Return the (x, y) coordinate for the center point of the cell that contains the specified text.  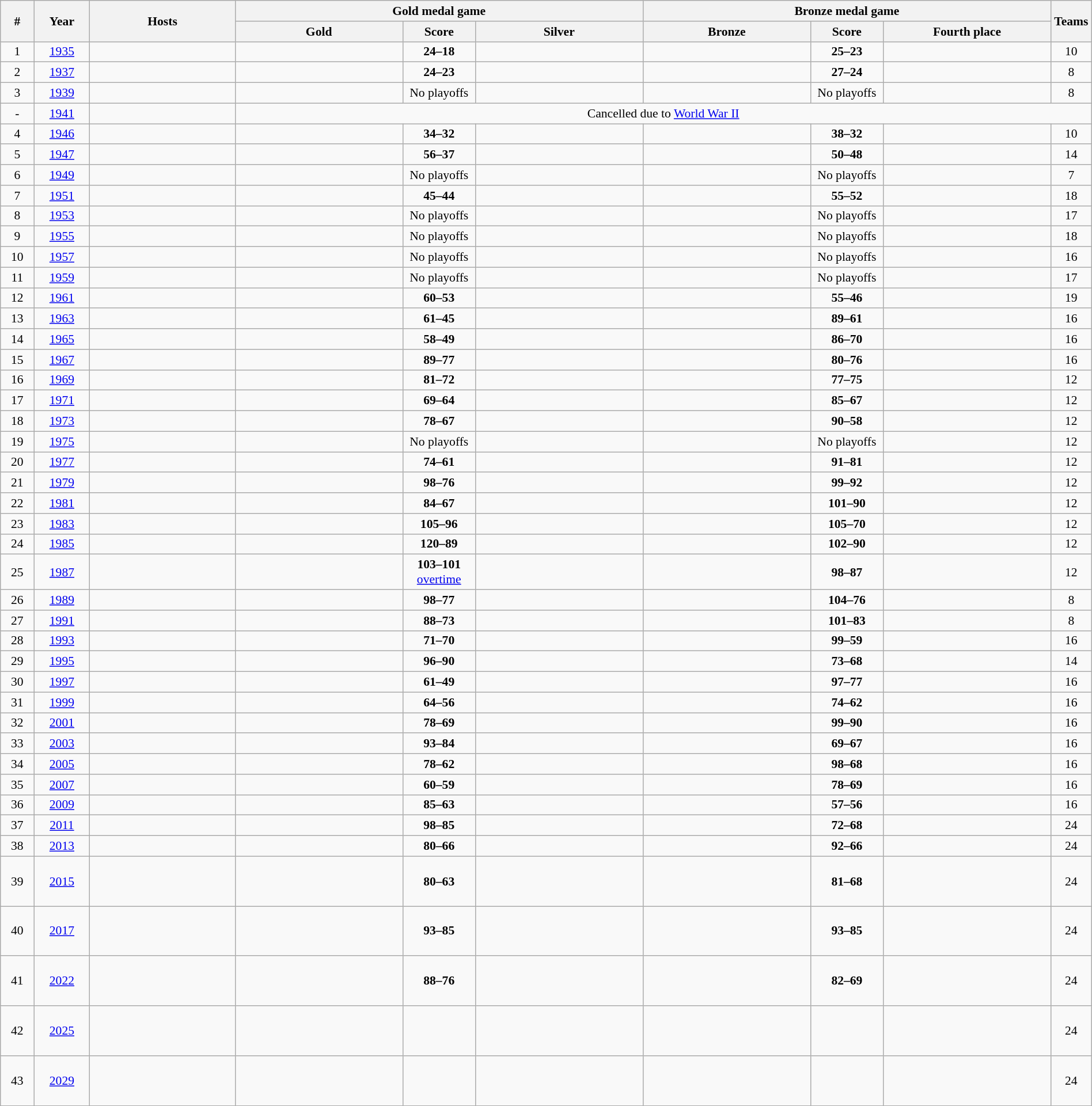
97–77 (847, 682)
72–68 (847, 826)
1946 (62, 134)
85–67 (847, 401)
102–90 (847, 544)
40 (17, 932)
11 (17, 278)
2015 (62, 881)
55–52 (847, 196)
71–70 (439, 641)
25 (17, 572)
61–45 (439, 319)
1935 (62, 52)
103–101 overtime (439, 572)
Year (62, 21)
1955 (62, 237)
1973 (62, 421)
64–56 (439, 702)
1989 (62, 600)
2011 (62, 826)
89–77 (439, 360)
99–90 (847, 723)
38–32 (847, 134)
1937 (62, 73)
89–61 (847, 319)
1993 (62, 641)
5 (17, 155)
60–53 (439, 298)
77–75 (847, 380)
1975 (62, 442)
28 (17, 641)
1995 (62, 662)
Cancelled due to World War II (663, 113)
1985 (62, 544)
30 (17, 682)
35 (17, 785)
Bronze medal game (847, 11)
Fourth place (966, 32)
21 (17, 483)
61–49 (439, 682)
23 (17, 524)
50–48 (847, 155)
Gold medal game (439, 11)
93–84 (439, 744)
120–89 (439, 544)
4 (17, 134)
1987 (62, 572)
98–77 (439, 600)
96–90 (439, 662)
Gold (319, 32)
56–37 (439, 155)
24–23 (439, 73)
99–59 (847, 641)
2013 (62, 846)
31 (17, 702)
86–70 (847, 339)
2 (17, 73)
Hosts (162, 21)
15 (17, 360)
22 (17, 503)
Bronze (727, 32)
38 (17, 846)
37 (17, 826)
1965 (62, 339)
Teams (1071, 21)
69–64 (439, 401)
26 (17, 600)
24–18 (439, 52)
55–46 (847, 298)
6 (17, 175)
39 (17, 881)
2029 (62, 1081)
74–62 (847, 702)
2001 (62, 723)
13 (17, 319)
90–58 (847, 421)
1963 (62, 319)
1949 (62, 175)
88–73 (439, 621)
1971 (62, 401)
80–63 (439, 881)
9 (17, 237)
81–68 (847, 881)
1 (17, 52)
27–24 (847, 73)
36 (17, 805)
98–68 (847, 764)
2003 (62, 744)
1959 (62, 278)
3 (17, 93)
1967 (62, 360)
101–83 (847, 621)
1969 (62, 380)
34 (17, 764)
80–76 (847, 360)
98–85 (439, 826)
105–96 (439, 524)
69–67 (847, 744)
1979 (62, 483)
1957 (62, 257)
2022 (62, 981)
78–67 (439, 421)
34–32 (439, 134)
41 (17, 981)
57–56 (847, 805)
60–59 (439, 785)
1947 (62, 155)
85–63 (439, 805)
2025 (62, 1031)
32 (17, 723)
82–69 (847, 981)
1941 (62, 113)
2017 (62, 932)
88–76 (439, 981)
98–76 (439, 483)
45–44 (439, 196)
# (17, 21)
- (17, 113)
1953 (62, 216)
73–68 (847, 662)
74–61 (439, 462)
105–70 (847, 524)
78–62 (439, 764)
98–87 (847, 572)
1997 (62, 682)
92–66 (847, 846)
99–92 (847, 483)
104–76 (847, 600)
1999 (62, 702)
42 (17, 1031)
2009 (62, 805)
1991 (62, 621)
101–90 (847, 503)
33 (17, 744)
29 (17, 662)
84–67 (439, 503)
2007 (62, 785)
1951 (62, 196)
25–23 (847, 52)
1961 (62, 298)
27 (17, 621)
1983 (62, 524)
2005 (62, 764)
81–72 (439, 380)
91–81 (847, 462)
Silver (559, 32)
1939 (62, 93)
43 (17, 1081)
58–49 (439, 339)
80–66 (439, 846)
1977 (62, 462)
20 (17, 462)
1981 (62, 503)
